Detect which cell encompasses the target text, then output its [x, y] center coordinate. 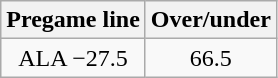
Over/under [210, 20]
Pregame line [74, 20]
66.5 [210, 58]
ALA −27.5 [74, 58]
